Search for the cell housing the specified text and yield its [x, y] center coordinate. 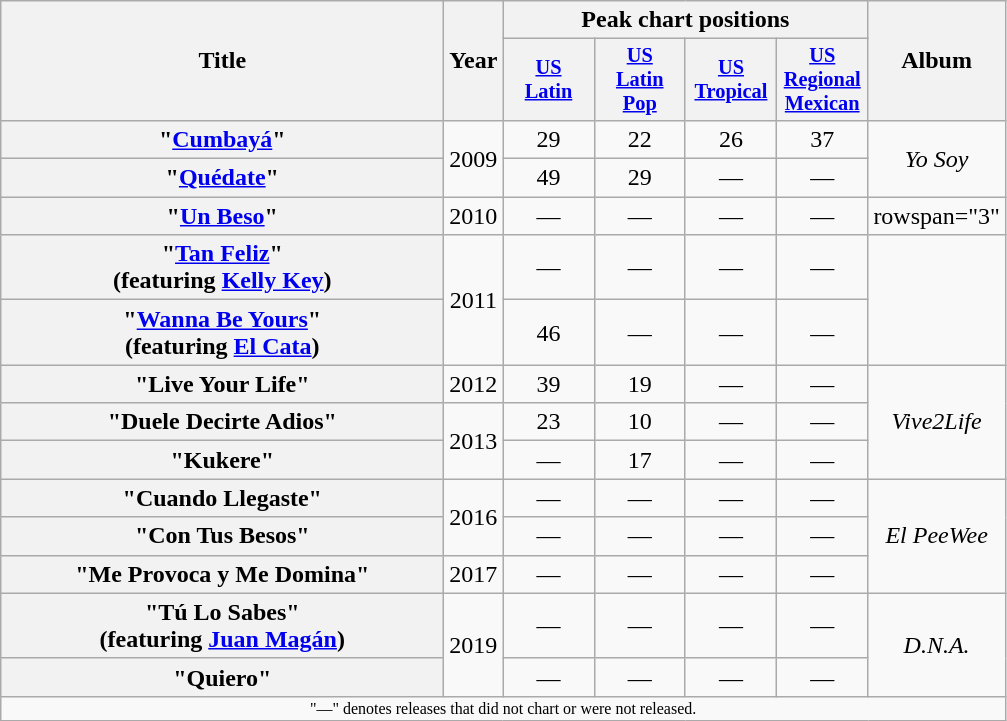
46 [548, 332]
"Cuando Llegaste" [222, 498]
"Kukere" [222, 460]
2010 [474, 216]
"—" denotes releases that did not chart or were not released. [504, 708]
"Me Provoca y Me Domina" [222, 574]
49 [548, 178]
USLatin Pop [640, 80]
26 [730, 139]
"Tan Feliz"(featuring Kelly Key) [222, 268]
2016 [474, 517]
Peak chart positions [686, 20]
39 [548, 384]
2009 [474, 158]
"Quiero" [222, 677]
USRegionalMexican [822, 80]
2011 [474, 300]
17 [640, 460]
D.N.A. [937, 644]
rowspan="3" [937, 216]
USTropical [730, 80]
"Duele Decirte Adios" [222, 422]
10 [640, 422]
"Un Beso" [222, 216]
Album [937, 61]
Yo Soy [937, 158]
Year [474, 61]
2013 [474, 441]
23 [548, 422]
22 [640, 139]
"Wanna Be Yours"(featuring El Cata) [222, 332]
Vive2Life [937, 422]
"Live Your Life" [222, 384]
19 [640, 384]
Title [222, 61]
2017 [474, 574]
"Quédate" [222, 178]
USLatin [548, 80]
"Cumbayá" [222, 139]
2019 [474, 644]
37 [822, 139]
"Con Tus Besos" [222, 536]
El PeeWee [937, 536]
"Tú Lo Sabes"(featuring Juan Magán) [222, 626]
2012 [474, 384]
